Search for the cell housing the specified text and yield its [x, y] center coordinate. 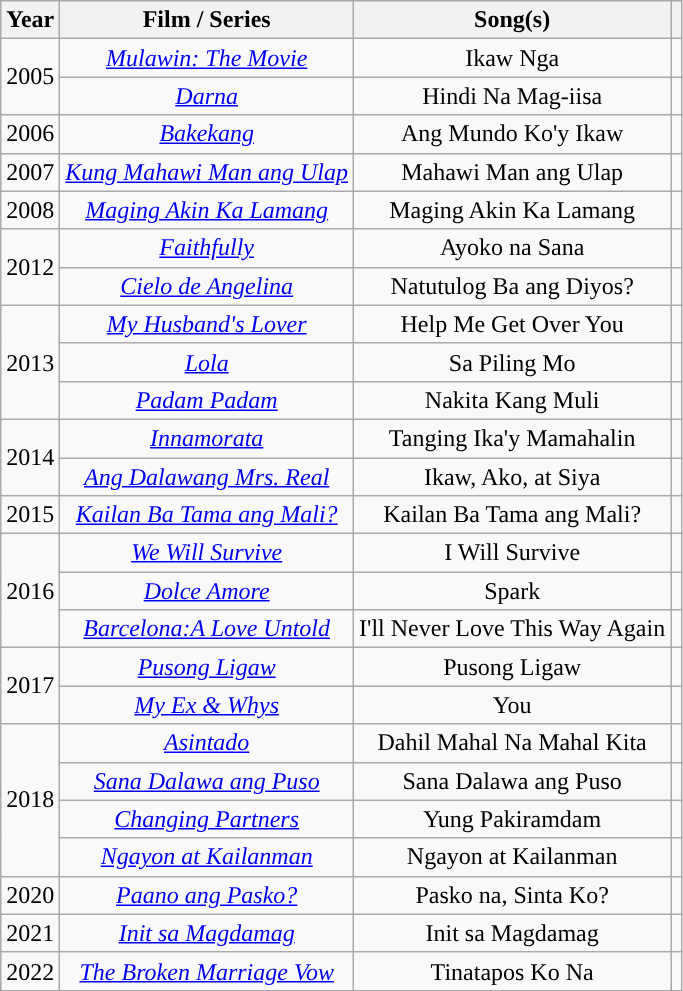
2015 [30, 515]
Year [30, 20]
My Husband's Lover [207, 324]
Darna [207, 96]
Yung Pakiramdam [512, 819]
2012 [30, 267]
Song(s) [512, 20]
2014 [30, 457]
2008 [30, 210]
Help Me Get Over You [512, 324]
We Will Survive [207, 553]
My Ex & Whys [207, 705]
Ang Dalawang Mrs. Real [207, 477]
Pasko na, Sinta Ko? [512, 895]
Bakekang [207, 134]
Ikaw, Ako, at Siya [512, 477]
Padam Padam [207, 400]
Nakita Kang Muli [512, 400]
Cielo de Angelina [207, 286]
Ang Mundo Ko'y Ikaw [512, 134]
Ayoko na Sana [512, 248]
2007 [30, 172]
2005 [30, 77]
Innamorata [207, 438]
2016 [30, 591]
Asintado [207, 743]
2022 [30, 971]
Natutulog Ba ang Diyos? [512, 286]
Dolce Amore [207, 591]
Kung Mahawi Man ang Ulap [207, 172]
2013 [30, 362]
Mahawi Man ang Ulap [512, 172]
Mulawin: The Movie [207, 58]
Film / Series [207, 20]
Barcelona:A Love Untold [207, 629]
Dahil Mahal Na Mahal Kita [512, 743]
2021 [30, 933]
2006 [30, 134]
Tinatapos Ko Na [512, 971]
The Broken Marriage Vow [207, 971]
2018 [30, 800]
I Will Survive [512, 553]
Lola [207, 362]
Ikaw Nga [512, 58]
Spark [512, 591]
2017 [30, 686]
Paano ang Pasko? [207, 895]
2020 [30, 895]
Hindi Na Mag-iisa [512, 96]
Changing Partners [207, 819]
Sa Piling Mo [512, 362]
Tanging Ika'y Mamahalin [512, 438]
You [512, 705]
Faithfully [207, 248]
I'll Never Love This Way Again [512, 629]
